Provide the (X, Y) coordinate of the cell's center where the given text is located.  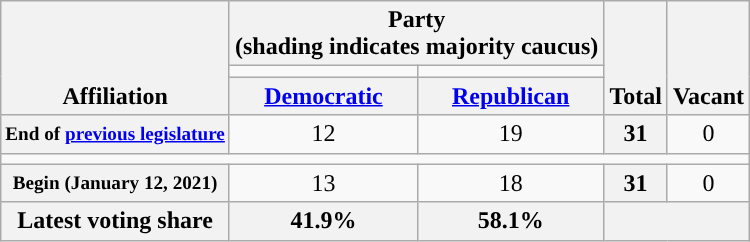
Total (636, 58)
Party(shading indicates majority caucus) (416, 34)
12 (323, 134)
Vacant (708, 58)
End of previous legislature (116, 134)
Affiliation (116, 58)
13 (323, 183)
19 (511, 134)
58.1% (511, 221)
18 (511, 183)
Democratic (323, 96)
41.9% (323, 221)
Republican (511, 96)
Begin (January 12, 2021) (116, 183)
Latest voting share (116, 221)
